Output the (x, y) coordinate of the center of the cell containing the given text.  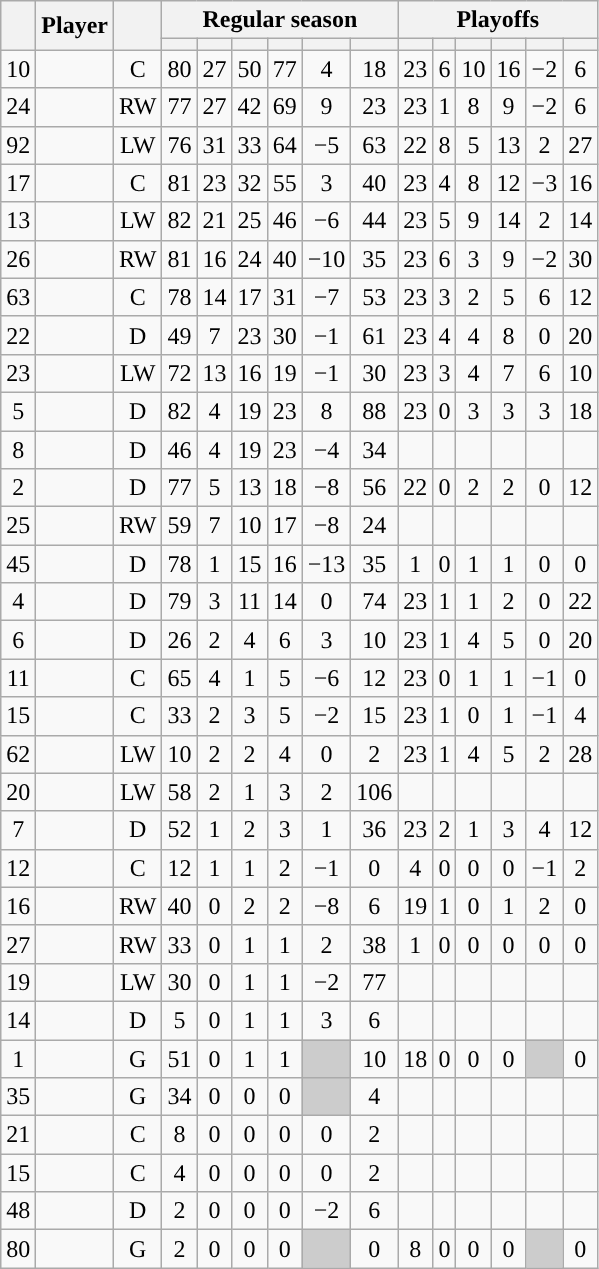
74 (374, 602)
48 (18, 1211)
52 (180, 830)
−4 (326, 449)
Player (75, 26)
−13 (326, 564)
28 (580, 754)
−3 (544, 183)
79 (180, 602)
92 (18, 145)
61 (374, 335)
76 (180, 145)
65 (180, 678)
−10 (326, 259)
36 (374, 830)
Playoffs (498, 20)
53 (374, 297)
50 (250, 69)
49 (180, 335)
44 (374, 221)
64 (284, 145)
59 (180, 526)
56 (374, 488)
Regular season (280, 20)
62 (18, 754)
69 (284, 107)
88 (374, 411)
51 (180, 1059)
72 (180, 373)
−5 (326, 145)
38 (374, 944)
42 (250, 107)
58 (180, 792)
55 (284, 183)
32 (250, 183)
−7 (326, 297)
106 (374, 792)
45 (18, 564)
